Locate the cell with the specified text and output its (x, y) center coordinate. 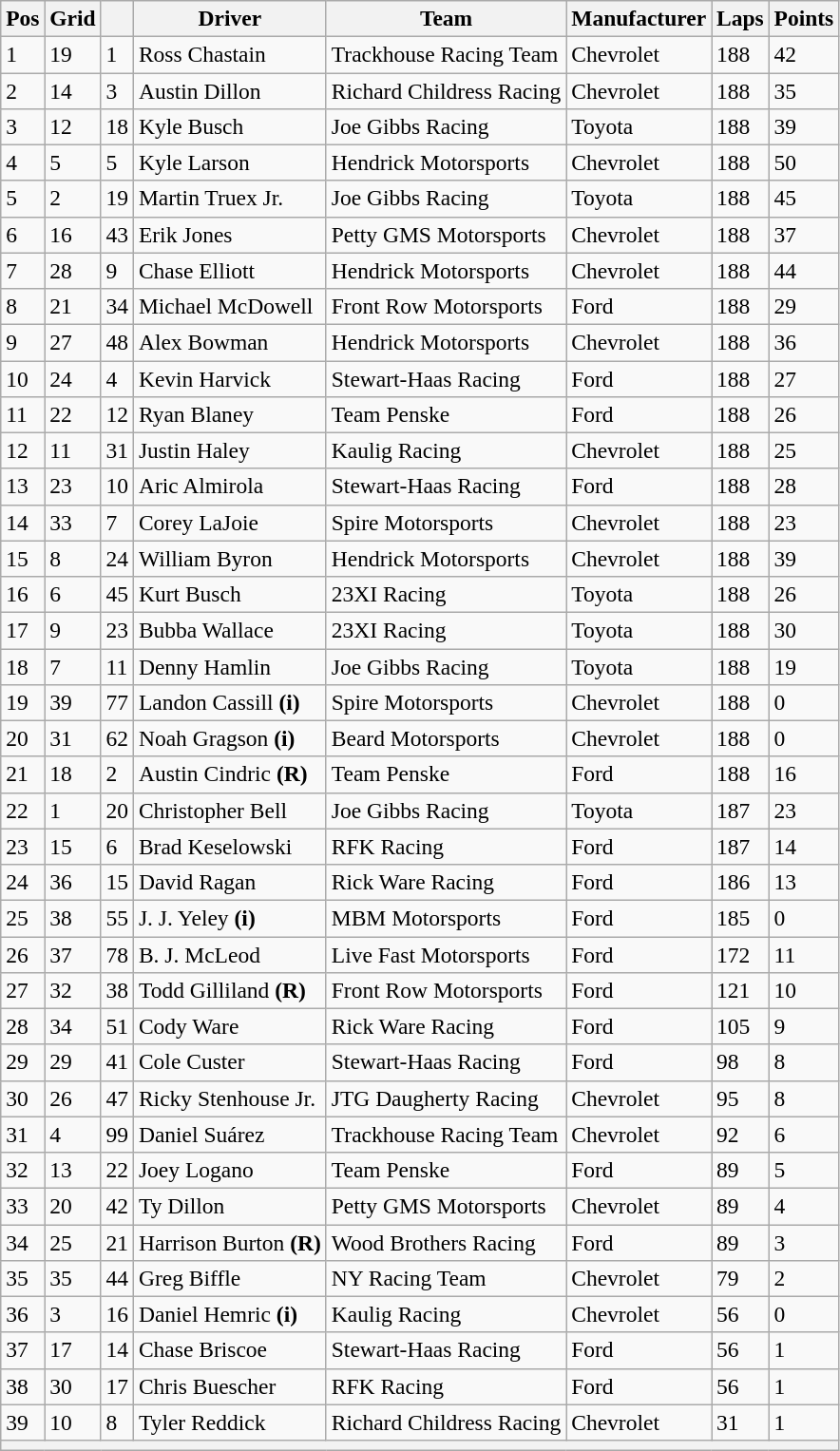
Erik Jones (230, 235)
Chase Briscoe (230, 1350)
186 (741, 882)
Michael McDowell (230, 306)
Kurt Busch (230, 594)
99 (117, 1135)
41 (117, 1062)
185 (741, 918)
Live Fast Motorsports (446, 954)
Brad Keselowski (230, 847)
Austin Cindric (R) (230, 774)
Cody Ware (230, 1026)
Daniel Hemric (i) (230, 1314)
Wood Brothers Racing (446, 1242)
Beard Motorsports (446, 738)
Tyler Reddick (230, 1422)
Ricky Stenhouse Jr. (230, 1098)
Alex Bowman (230, 342)
121 (741, 990)
Greg Biffle (230, 1278)
B. J. McLeod (230, 954)
Ross Chastain (230, 54)
William Byron (230, 559)
51 (117, 1026)
Kyle Larson (230, 162)
Todd Gilliland (R) (230, 990)
48 (117, 342)
Ryan Blaney (230, 414)
Austin Dillon (230, 90)
172 (741, 954)
Bubba Wallace (230, 630)
50 (804, 162)
J. J. Yeley (i) (230, 918)
Denny Hamlin (230, 666)
Christopher Bell (230, 811)
MBM Motorsports (446, 918)
Kyle Busch (230, 126)
105 (741, 1026)
Martin Truex Jr. (230, 199)
JTG Daugherty Racing (446, 1098)
NY Racing Team (446, 1278)
Manufacturer (639, 18)
Chris Buescher (230, 1386)
92 (741, 1135)
Team (446, 18)
Grid (72, 18)
Aric Almirola (230, 487)
Harrison Burton (R) (230, 1242)
55 (117, 918)
62 (117, 738)
Landon Cassill (i) (230, 702)
Justin Haley (230, 450)
78 (117, 954)
Cole Custer (230, 1062)
Joey Logano (230, 1170)
Driver (230, 18)
79 (741, 1278)
Laps (741, 18)
Points (804, 18)
David Ragan (230, 882)
43 (117, 235)
95 (741, 1098)
77 (117, 702)
Kevin Harvick (230, 378)
Ty Dillon (230, 1206)
Daniel Suárez (230, 1135)
47 (117, 1098)
Noah Gragson (i) (230, 738)
Chase Elliott (230, 271)
Corey LaJoie (230, 523)
98 (741, 1062)
Pos (23, 18)
